Search for the cell housing the specified text and yield its [X, Y] center coordinate. 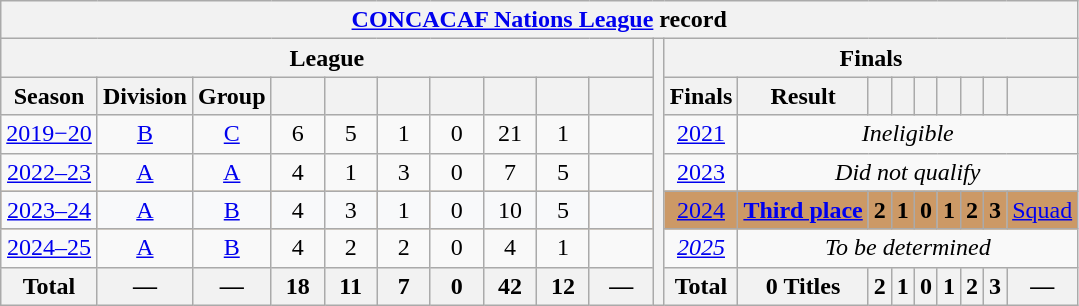
C [232, 134]
Squad [1042, 210]
10 [510, 210]
League [327, 58]
0 Titles [803, 286]
21 [510, 134]
Result [803, 96]
18 [298, 286]
Season [50, 96]
12 [562, 286]
2024 [701, 210]
Division [144, 96]
Group [232, 96]
To be determined [908, 248]
2023–24 [50, 210]
2023 [701, 172]
Did not qualify [908, 172]
2024–25 [50, 248]
2019−20 [50, 134]
2022–23 [50, 172]
2021 [701, 134]
2025 [701, 248]
Ineligible [908, 134]
CONCACAF Nations League record [540, 20]
6 [298, 134]
Third place [803, 210]
42 [510, 286]
11 [350, 286]
